Pinpoint the cell where the given text exists, returning its (X, Y) midpoint coordinate. 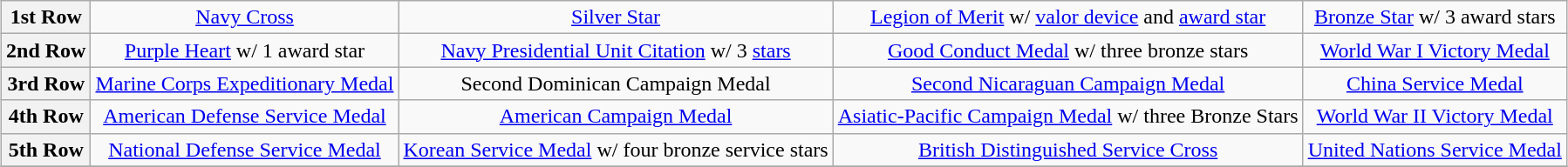
Second Dominican Campaign Medal (616, 83)
China Service Medal (1435, 83)
Bronze Star w/ 3 award stars (1435, 17)
Good Conduct Medal w/ three bronze stars (1067, 50)
British Distinguished Service Cross (1067, 150)
Navy Presidential Unit Citation w/ 3 stars (616, 50)
Silver Star (616, 17)
Legion of Merit w/ valor device and award star (1067, 17)
Second Nicaraguan Campaign Medal (1067, 83)
1st Row (46, 17)
Purple Heart w/ 1 award star (244, 50)
National Defense Service Medal (244, 150)
4th Row (46, 117)
2nd Row (46, 50)
Korean Service Medal w/ four bronze service stars (616, 150)
American Campaign Medal (616, 117)
World War II Victory Medal (1435, 117)
Navy Cross (244, 17)
American Defense Service Medal (244, 117)
5th Row (46, 150)
Marine Corps Expeditionary Medal (244, 83)
3rd Row (46, 83)
World War I Victory Medal (1435, 50)
Asiatic-Pacific Campaign Medal w/ three Bronze Stars (1067, 117)
United Nations Service Medal (1435, 150)
